Identify which cell holds the provided text, then report its [X, Y] central coordinate. 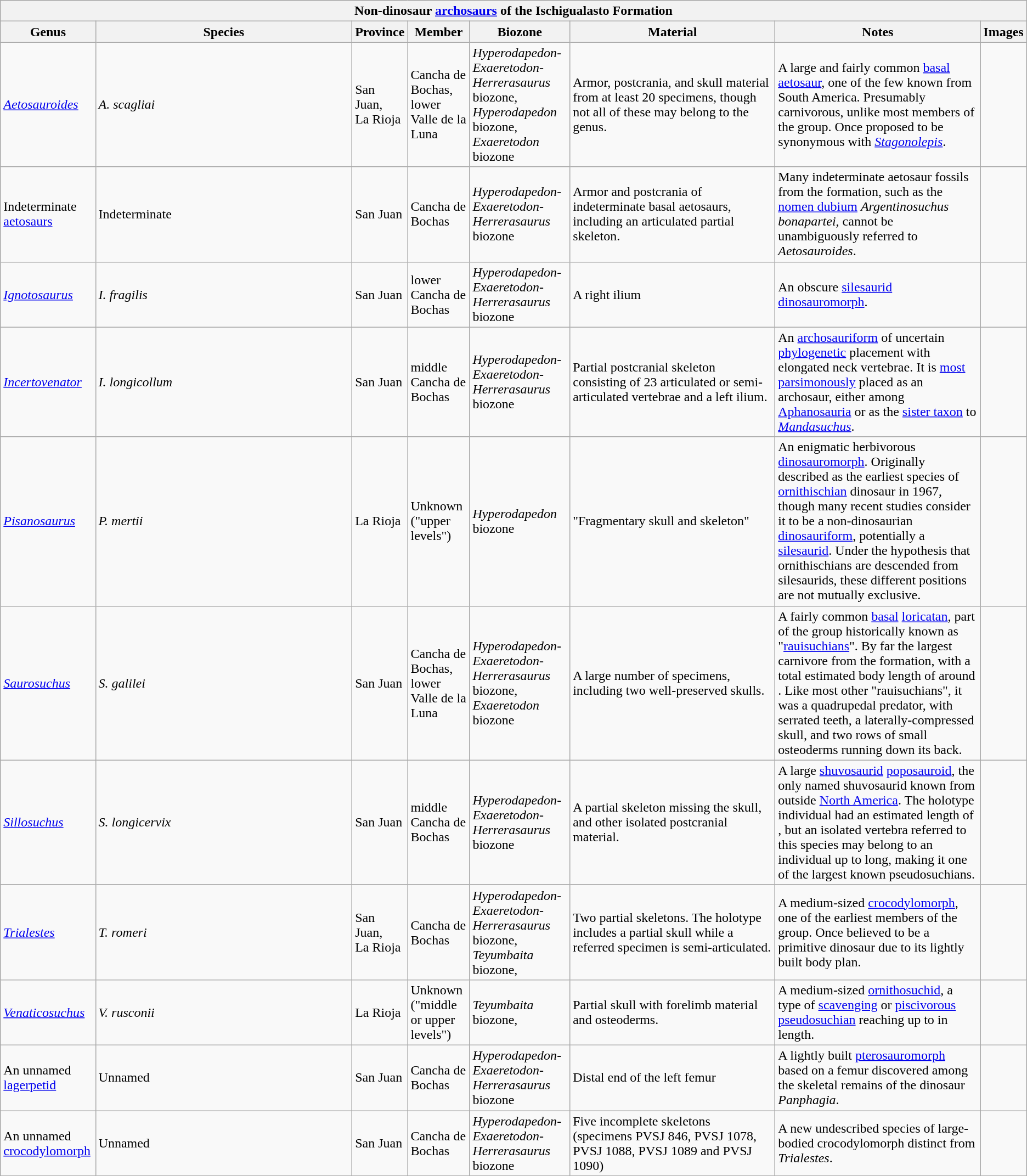
Hyperodapedon-Exaeretodon-Herrerasaurus biozone,Exaeretodon biozone [520, 683]
Hyperodapedon biozone [520, 521]
Trialestes [48, 932]
Species [224, 32]
Partial skull with forelimb material and osteoderms. [673, 1012]
Teyumbaita biozone, [520, 1012]
An unnamed crocodylomorph [48, 1144]
A right ilium [673, 294]
Partial postcranial skeleton consisting of 23 articulated or semi-articulated vertebrae and a left ilium. [673, 382]
Ignotosaurus [48, 294]
lower Cancha de Bochas [439, 294]
Province [380, 32]
Five incomplete skeletons (specimens PVSJ 846, PVSJ 1078, PVSJ 1088, PVSJ 1089 and PVSJ 1090) [673, 1144]
Biozone [520, 32]
S. galilei [224, 683]
Armor, postcrania, and skull material from at least 20 specimens, though not all of these may belong to the genus. [673, 104]
Incertovenator [48, 382]
A medium-sized ornithosuchid, a type of scavenging or piscivorous pseudosuchian reaching up to in length. [878, 1012]
Indeterminate [224, 214]
A lightly built pterosauromorph based on a femur discovered among the skeletal remains of the dinosaur Panphagia. [878, 1078]
A large number of specimens, including two well-preserved skulls. [673, 683]
A medium-sized crocodylomorph, one of the earliest members of the group. Once believed to be a primitive dinosaur due to its lightly built body plan. [878, 932]
Armor and postcrania of indeterminate basal aetosaurs, including an articulated partial skeleton. [673, 214]
I. fragilis [224, 294]
An unnamed lagerpetid [48, 1078]
T. romeri [224, 932]
Material [673, 32]
Unknown ("upper levels") [439, 521]
A partial skeleton missing the skull, and other isolated postcranial material. [673, 822]
S. longicervix [224, 822]
A new undescribed species of large-bodied crocodylomorph distinct from Trialestes. [878, 1144]
A. scagliai [224, 104]
An obscure silesaurid dinosauromorph. [878, 294]
I. longicollum [224, 382]
"Fragmentary skull and skeleton" [673, 521]
Genus [48, 32]
V. rusconii [224, 1012]
Indeterminate aetosaurs [48, 214]
Hyperodapedon-Exaeretodon-Herrerasaurus biozone,Hyperodapedon biozone,Exaeretodon biozone [520, 104]
Unknown ("middle or upper levels") [439, 1012]
Saurosuchus [48, 683]
Hyperodapedon-Exaeretodon-Herrerasaurus biozone,Teyumbaita biozone, [520, 932]
Aetosauroides [48, 104]
Sillosuchus [48, 822]
P. mertii [224, 521]
Distal end of the left femur [673, 1078]
Venaticosuchus [48, 1012]
Two partial skeletons. The holotype includes a partial skull while a referred specimen is semi-articulated. [673, 932]
Images [1003, 32]
Non-dinosaur archosaurs of the Ischigualasto Formation [513, 11]
Member [439, 32]
Pisanosaurus [48, 521]
Notes [878, 32]
